Locate the cell with the specified text and output its [x, y] center coordinate. 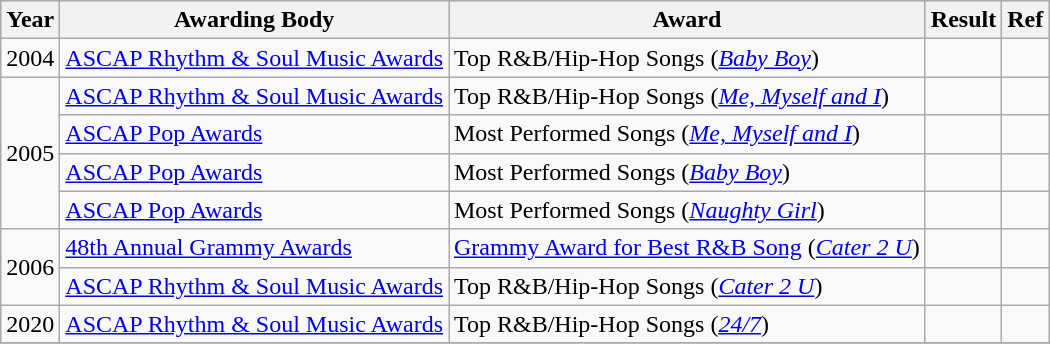
2004 [30, 58]
Year [30, 20]
48th Annual Grammy Awards [254, 248]
Most Performed Songs (Baby Boy) [686, 172]
Most Performed Songs (Naughty Girl) [686, 210]
2005 [30, 153]
Top R&B/Hip-Hop Songs (Cater 2 U) [686, 286]
Top R&B/Hip-Hop Songs (24/7) [686, 324]
Ref [1026, 20]
Award [686, 20]
2006 [30, 267]
Most Performed Songs (Me, Myself and I) [686, 134]
Grammy Award for Best R&B Song (Cater 2 U) [686, 248]
Awarding Body [254, 20]
2020 [30, 324]
Top R&B/Hip-Hop Songs (Baby Boy) [686, 58]
Top R&B/Hip-Hop Songs (Me, Myself and I) [686, 96]
Result [963, 20]
